Capture the cell that displays the provided text and extract its [x, y] central coordinate. 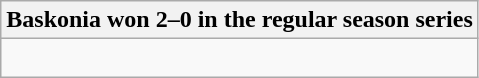
Baskonia won 2–0 in the regular season series [240, 20]
